Locate the cell with the specified text and output its [X, Y] center coordinate. 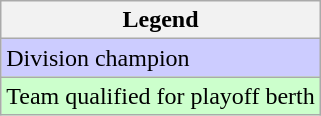
Team qualified for playoff berth [161, 96]
Legend [161, 20]
Division champion [161, 58]
